Find where the given text appears and provide that cell's center as (X, Y) coordinate. 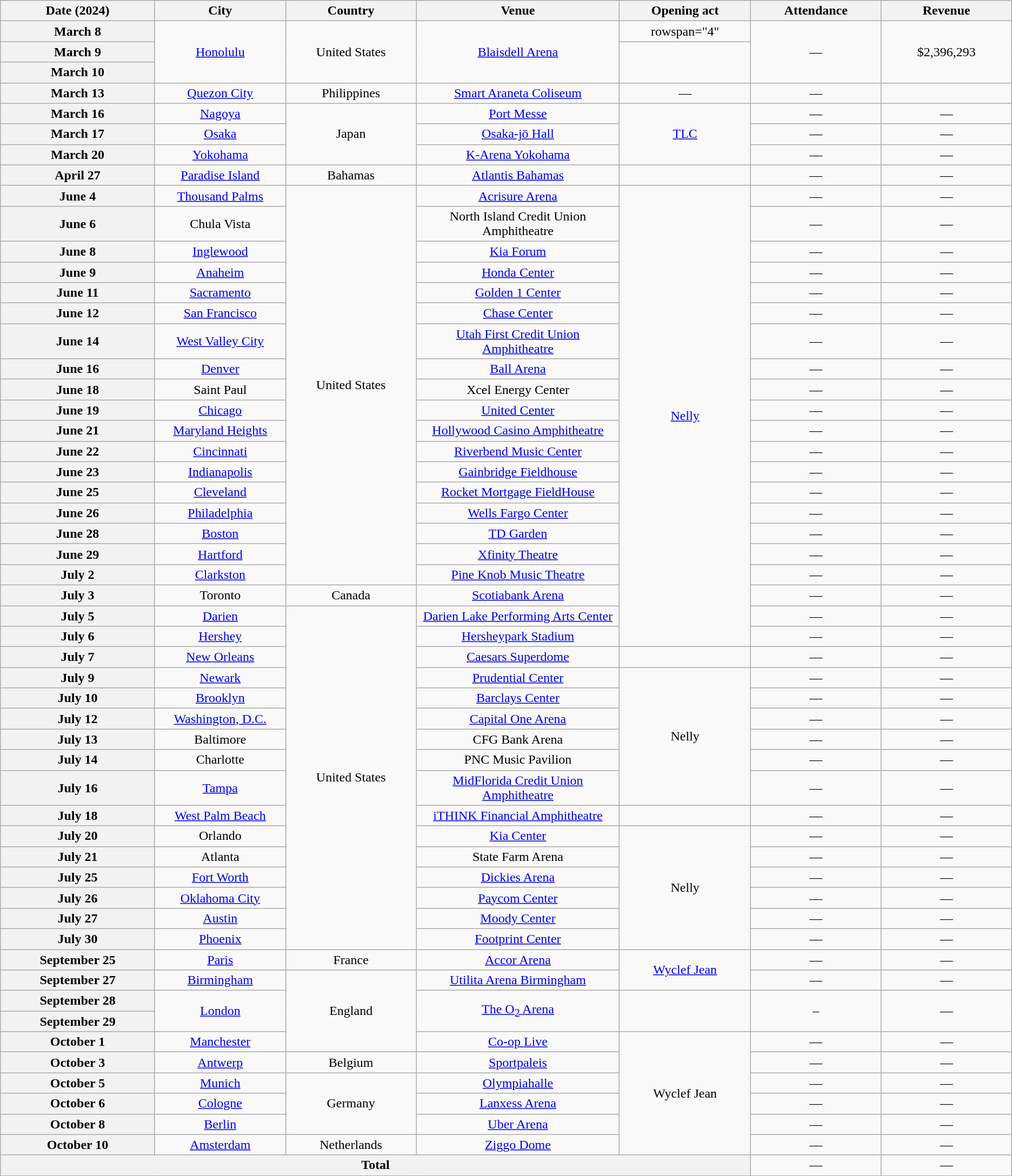
June 28 (78, 533)
Munich (220, 1083)
June 29 (78, 554)
Gainbridge Fieldhouse (518, 472)
Manchester (220, 1042)
April 27 (78, 175)
September 28 (78, 1001)
Opening act (685, 11)
Atlantis Bahamas (518, 175)
England (351, 1011)
Prudential Center (518, 678)
Chase Center (518, 313)
October 3 (78, 1063)
Kia Forum (518, 251)
Uber Arena (518, 1124)
TLC (685, 134)
Canada (351, 595)
Kia Center (518, 836)
Attendance (816, 11)
June 11 (78, 293)
Belgium (351, 1063)
June 9 (78, 272)
July 6 (78, 637)
July 26 (78, 898)
July 3 (78, 595)
iTHINK Financial Amphitheatre (518, 816)
July 16 (78, 788)
Baltimore (220, 739)
June 4 (78, 196)
Inglewood (220, 251)
March 9 (78, 52)
June 8 (78, 251)
Barclays Center (518, 698)
Rocket Mortgage FieldHouse (518, 492)
PNC Music Pavilion (518, 760)
West Palm Beach (220, 816)
Birmingham (220, 980)
Philadelphia (220, 513)
June 19 (78, 410)
North Island Credit Union Amphitheatre (518, 224)
October 5 (78, 1083)
Philippines (351, 93)
Ziggo Dome (518, 1145)
Anaheim (220, 272)
Quezon City (220, 93)
Netherlands (351, 1145)
Honolulu (220, 52)
September 25 (78, 959)
Xfinity Theatre (518, 554)
September 27 (78, 980)
June 12 (78, 313)
July 18 (78, 816)
Nagoya (220, 113)
Riverbend Music Center (518, 451)
TD Garden (518, 533)
June 16 (78, 369)
Accor Arena (518, 959)
Port Messe (518, 113)
– (816, 1011)
Clarkston (220, 574)
The O2 Arena (518, 1011)
San Francisco (220, 313)
Brooklyn (220, 698)
West Valley City (220, 342)
City (220, 11)
July 5 (78, 616)
Honda Center (518, 272)
Boston (220, 533)
Xcel Energy Center (518, 390)
Oklahoma City (220, 898)
Utilita Arena Birmingham (518, 980)
Maryland Heights (220, 431)
October 6 (78, 1104)
July 10 (78, 698)
Country (351, 11)
Toronto (220, 595)
Co-op Live (518, 1042)
K-Arena Yokohama (518, 155)
CFG Bank Arena (518, 739)
Cincinnati (220, 451)
Paycom Center (518, 898)
France (351, 959)
Sportpaleis (518, 1063)
Newark (220, 678)
Osaka-jō Hall (518, 134)
Hartford (220, 554)
Total (376, 1165)
Darien Lake Performing Arts Center (518, 616)
March 16 (78, 113)
July 21 (78, 857)
Blaisdell Arena (518, 52)
Acrisure Arena (518, 196)
Berlin (220, 1124)
Chula Vista (220, 224)
MidFlorida Credit Union Amphitheatre (518, 788)
Olympiahalle (518, 1083)
Cologne (220, 1104)
United Center (518, 410)
Capital One Arena (518, 719)
Wells Fargo Center (518, 513)
Germany (351, 1104)
July 12 (78, 719)
October 1 (78, 1042)
Paradise Island (220, 175)
Darien (220, 616)
March 8 (78, 31)
October 8 (78, 1124)
Utah First Credit Union Amphitheatre (518, 342)
July 9 (78, 678)
March 13 (78, 93)
Tampa (220, 788)
July 30 (78, 939)
Orlando (220, 836)
July 14 (78, 760)
Atlanta (220, 857)
Paris (220, 959)
July 27 (78, 918)
Hershey (220, 637)
Charlotte (220, 760)
July 7 (78, 657)
Antwerp (220, 1063)
Venue (518, 11)
Saint Paul (220, 390)
Bahamas (351, 175)
July 2 (78, 574)
Hollywood Casino Amphitheatre (518, 431)
rowspan="4" (685, 31)
Scotiabank Arena (518, 595)
June 14 (78, 342)
Fort Worth (220, 877)
Denver (220, 369)
June 21 (78, 431)
July 25 (78, 877)
Phoenix (220, 939)
Indianapolis (220, 472)
Pine Knob Music Theatre (518, 574)
June 22 (78, 451)
Dickies Arena (518, 877)
Austin (220, 918)
Smart Araneta Coliseum (518, 93)
Caesars Superdome (518, 657)
June 25 (78, 492)
Cleveland (220, 492)
July 20 (78, 836)
New Orleans (220, 657)
Golden 1 Center (518, 293)
Chicago (220, 410)
July 13 (78, 739)
Yokohama (220, 155)
Lanxess Arena (518, 1104)
Thousand Palms (220, 196)
March 17 (78, 134)
October 10 (78, 1145)
September 29 (78, 1021)
Ball Arena (518, 369)
Amsterdam (220, 1145)
Japan (351, 134)
State Farm Arena (518, 857)
Date (2024) (78, 11)
March 10 (78, 72)
Sacramento (220, 293)
June 6 (78, 224)
Hersheypark Stadium (518, 637)
June 26 (78, 513)
June 18 (78, 390)
Revenue (946, 11)
Osaka (220, 134)
London (220, 1011)
Moody Center (518, 918)
Washington, D.C. (220, 719)
June 23 (78, 472)
$2,396,293 (946, 52)
Footprint Center (518, 939)
March 20 (78, 155)
